Return (x, y) of the center of cell containing provided text 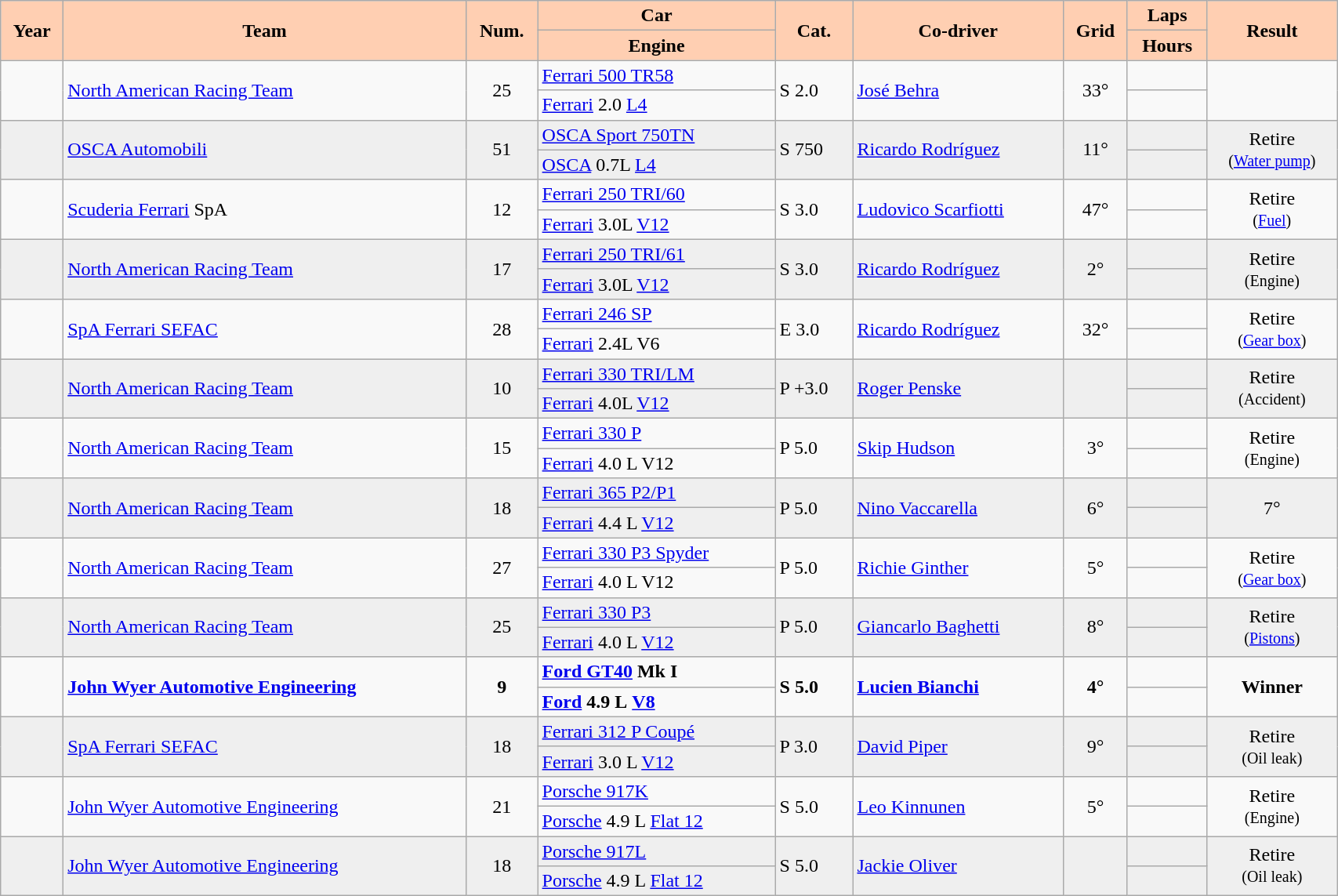
Nino Vaccarella (958, 508)
Roger Penske (958, 389)
Winner (1272, 687)
Giancarlo Baghetti (958, 627)
Ford GT40 Mk I (657, 672)
Year (32, 31)
Skip Hudson (958, 448)
Ford 4.9 L V8 (657, 702)
Porsche 917L (657, 851)
Ferrari 4.4 L V12 (657, 523)
Ferrari 330 P (657, 433)
Ferrari 330 TRI/LM (657, 374)
Grid (1096, 31)
3° (1096, 448)
Co-driver (958, 31)
27 (502, 568)
Ferrari 500 TR58 (657, 75)
Ferrari 2.4L V6 (657, 343)
José Behra (958, 90)
9 (502, 687)
51 (502, 150)
10 (502, 389)
Ferrari 3.0 L V12 (657, 761)
Ferrari 2.0 L4 (657, 105)
9° (1096, 746)
P 3.0 (814, 746)
6° (1096, 508)
33° (1096, 90)
Ferrari 330 P3 (657, 612)
15 (502, 448)
Jackie Oliver (958, 865)
28 (502, 328)
Ludovico Scarfiotti (958, 209)
Engine (657, 45)
Ferrari 4.0L V12 (657, 404)
S 750 (814, 150)
Richie Ginther (958, 568)
17 (502, 269)
Ferrari 250 TRI/61 (657, 254)
Team (265, 31)
2° (1096, 269)
Ferrari 312 P Coupé (657, 731)
OSCA Sport 750TN (657, 135)
David Piper (958, 746)
Ferrari 246 SP (657, 314)
Ferrari 365 P2/P1 (657, 493)
Car (657, 16)
P +3.0 (814, 389)
S 2.0 (814, 90)
7° (1272, 508)
Retire(Fuel) (1272, 209)
Result (1272, 31)
E 3.0 (814, 328)
8° (1096, 627)
32° (1096, 328)
21 (502, 806)
Laps (1167, 16)
47° (1096, 209)
11° (1096, 150)
4° (1096, 687)
Lucien Bianchi (958, 687)
Retire(Accident) (1272, 389)
Num. (502, 31)
Retire(Pistons) (1272, 627)
Ferrari 250 TRI/60 (657, 194)
Hours (1167, 45)
OSCA 0.7L L4 (657, 165)
Retire(Water pump) (1272, 150)
12 (502, 209)
Porsche 917K (657, 791)
OSCA Automobili (265, 150)
Scuderia Ferrari SpA (265, 209)
Cat. (814, 31)
Ferrari 330 P3 Spyder (657, 553)
Leo Kinnunen (958, 806)
